Output the (X, Y) coordinate of the center of the cell containing the given text.  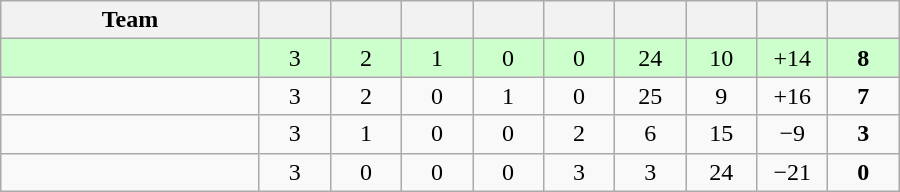
8 (864, 58)
−21 (792, 172)
15 (722, 134)
−9 (792, 134)
6 (650, 134)
+14 (792, 58)
25 (650, 96)
Team (130, 20)
10 (722, 58)
7 (864, 96)
9 (722, 96)
+16 (792, 96)
